Find where the given text appears and provide that cell's center as (x, y) coordinate. 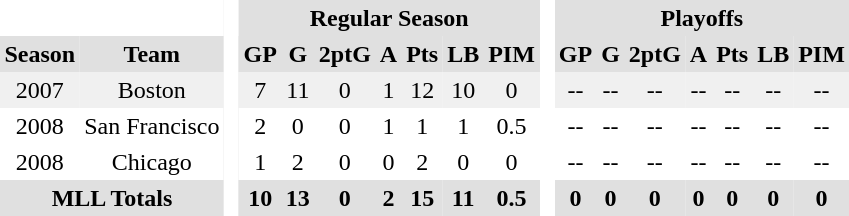
12 (422, 90)
7 (260, 90)
MLL Totals (112, 198)
15 (422, 198)
San Francisco (152, 126)
PIM (512, 54)
2007 (40, 90)
Playoffs (702, 18)
13 (298, 198)
Season (40, 54)
Chicago (152, 162)
Boston (152, 90)
Team (152, 54)
Regular Season (389, 18)
